Capture the cell that displays the provided text and extract its (X, Y) central coordinate. 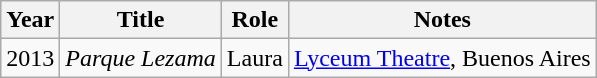
Role (254, 20)
2013 (30, 58)
Lyceum Theatre, Buenos Aires (442, 58)
Title (141, 20)
Notes (442, 20)
Parque Lezama (141, 58)
Year (30, 20)
Laura (254, 58)
